Scan for the cell matching the given text and deliver its (x, y) coordinate at center. 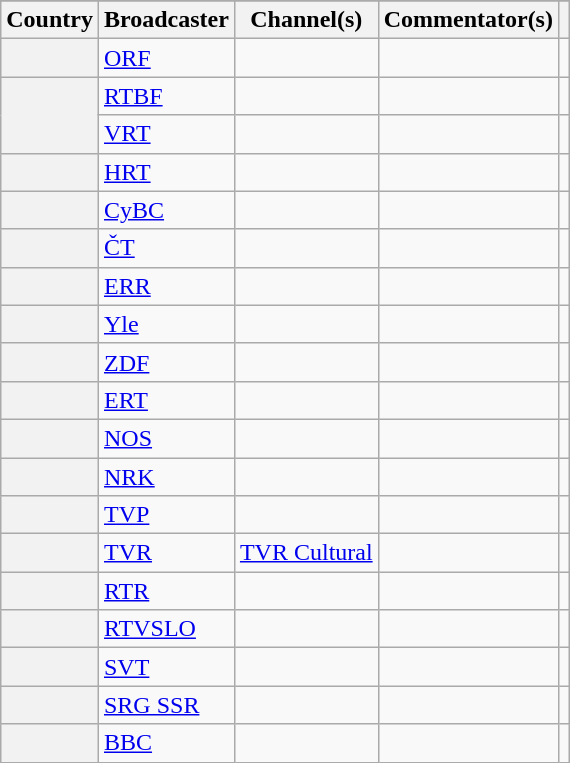
TVR Cultural (306, 553)
TVP (166, 515)
RTVSLO (166, 629)
Broadcaster (166, 20)
Yle (166, 324)
Commentator(s) (468, 20)
ORF (166, 58)
NRK (166, 477)
NOS (166, 438)
ERT (166, 400)
RTBF (166, 96)
VRT (166, 134)
ERR (166, 286)
TVR (166, 553)
SVT (166, 667)
SRG SSR (166, 705)
ČT (166, 248)
BBC (166, 743)
Channel(s) (306, 20)
Country (50, 20)
HRT (166, 172)
ZDF (166, 362)
RTR (166, 591)
CyBC (166, 210)
